Locate the cell with the specified text and output its [x, y] center coordinate. 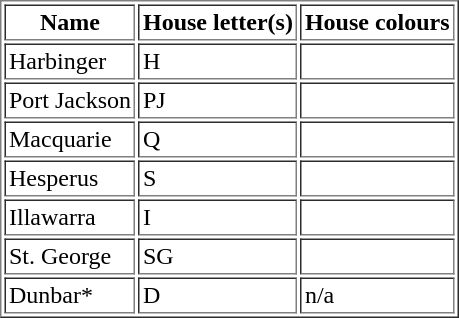
Port Jackson [70, 100]
I [218, 218]
St. George [70, 256]
Name [70, 22]
S [218, 178]
H [218, 62]
Illawarra [70, 218]
Macquarie [70, 140]
Harbinger [70, 62]
n/a [377, 296]
Q [218, 140]
House colours [377, 22]
SG [218, 256]
House letter(s) [218, 22]
Dunbar* [70, 296]
Hesperus [70, 178]
PJ [218, 100]
D [218, 296]
